Pinpoint the cell where the given text exists, returning its [x, y] midpoint coordinate. 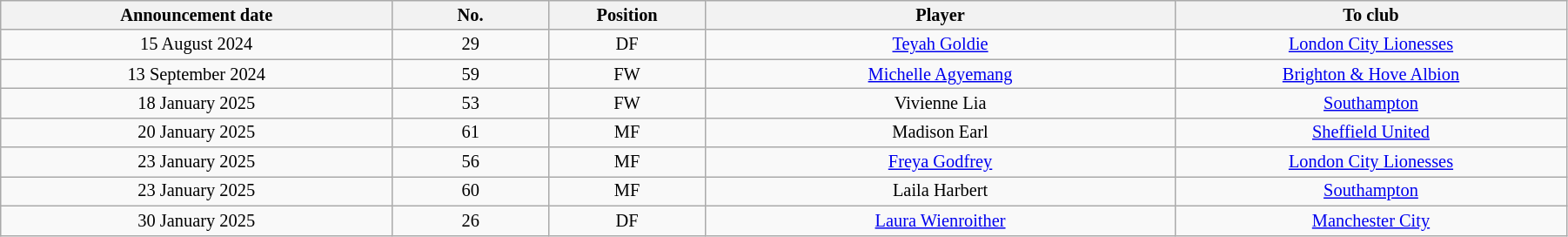
Announcement date [197, 15]
To club [1371, 15]
61 [471, 132]
Sheffield United [1371, 132]
Manchester City [1371, 220]
Teyah Goldie [941, 44]
Freya Godfrey [941, 162]
18 January 2025 [197, 103]
29 [471, 44]
59 [471, 74]
Madison Earl [941, 132]
20 January 2025 [197, 132]
Laila Harbert [941, 191]
Brighton & Hove Albion [1371, 74]
60 [471, 191]
53 [471, 103]
Laura Wienroither [941, 220]
Vivienne Lia [941, 103]
56 [471, 162]
Michelle Agyemang [941, 74]
13 September 2024 [197, 74]
15 August 2024 [197, 44]
No. [471, 15]
26 [471, 220]
Player [941, 15]
30 January 2025 [197, 220]
Position [627, 15]
